Detect which cell encompasses the target text, then output its (X, Y) center coordinate. 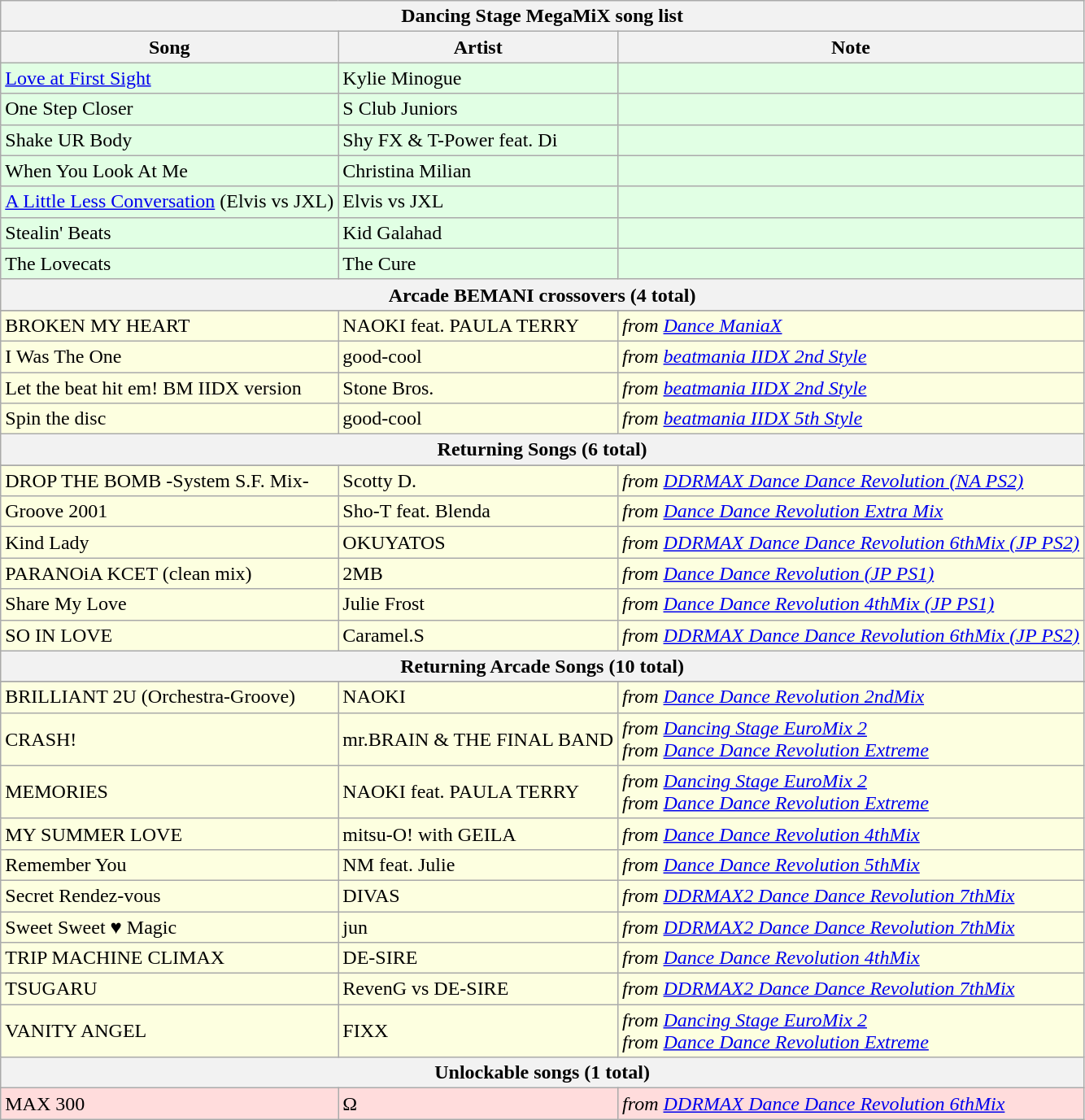
I Was The One (169, 356)
Kylie Minogue (478, 78)
SO IN LOVE (169, 635)
Kind Lady (169, 543)
Elvis vs JXL (478, 202)
Stone Bros. (478, 388)
from DDRMAX Dance Dance Revolution (NA PS2) (851, 481)
Shy FX & T-Power feat. Di (478, 140)
Arcade BEMANI crossovers (4 total) (542, 294)
from Dance Dance Revolution Extra Mix (851, 512)
Returning Arcade Songs (10 total) (542, 666)
from Dance Dance Revolution 5thMix (851, 865)
Kid Galahad (478, 233)
Secret Rendez-vous (169, 896)
CRASH! (169, 739)
MEMORIES (169, 792)
Let the beat hit em! BM IIDX version (169, 388)
The Cure (478, 264)
Spin the disc (169, 419)
Christina Milian (478, 171)
DIVAS (478, 896)
Scotty D. (478, 481)
from Dance ManiaX (851, 325)
Groove 2001 (169, 512)
VANITY ANGEL (169, 1031)
BRILLIANT 2U (Orchestra-Groove) (169, 697)
S Club Juniors (478, 109)
Artist (478, 47)
One Step Closer (169, 109)
Sweet Sweet ♥ Magic (169, 926)
RevenG vs DE-SIRE (478, 989)
BROKEN MY HEART (169, 325)
Love at First Sight (169, 78)
PARANOiA KCET (clean mix) (169, 573)
TRIP MACHINE CLIMAX (169, 958)
Julie Frost (478, 604)
Unlockable songs (1 total) (542, 1073)
from beatmania IIDX 5th Style (851, 419)
from Dance Dance Revolution 4thMix (JP PS1) (851, 604)
When You Look At Me (169, 171)
MY SUMMER LOVE (169, 834)
OKUYATOS (478, 543)
Returning Songs (6 total) (542, 450)
NM feat. Julie (478, 865)
jun (478, 926)
Caramel.S (478, 635)
Stealin' Beats (169, 233)
The Lovecats (169, 264)
from Dance Dance Revolution (JP PS1) (851, 573)
A Little Less Conversation (Elvis vs JXL) (169, 202)
Dancing Stage MegaMiX song list (542, 16)
DROP THE BOMB -System S.F. Mix- (169, 481)
DE-SIRE (478, 958)
NAOKI (478, 697)
Remember You (169, 865)
Note (851, 47)
Share My Love (169, 604)
Ω (478, 1104)
from DDRMAX Dance Dance Revolution 6thMix (851, 1104)
MAX 300 (169, 1104)
mr.BRAIN & THE FINAL BAND (478, 739)
TSUGARU (169, 989)
mitsu-O! with GEILA (478, 834)
from Dance Dance Revolution 2ndMix (851, 697)
FIXX (478, 1031)
Song (169, 47)
Shake UR Body (169, 140)
2MB (478, 573)
Sho-T feat. Blenda (478, 512)
